Output the [X, Y] coordinate of the center of the cell containing the given text.  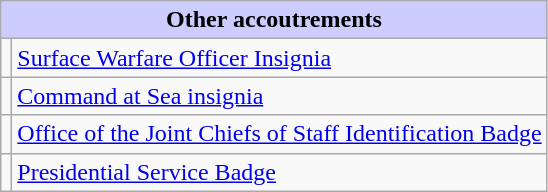
Command at Sea insignia [280, 96]
Surface Warfare Officer Insignia [280, 58]
Presidential Service Badge [280, 172]
Other accoutrements [274, 20]
Office of the Joint Chiefs of Staff Identification Badge [280, 134]
